Scan for the cell matching the given text and deliver its [x, y] coordinate at center. 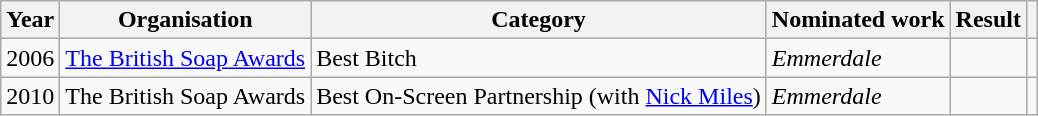
Best Bitch [539, 58]
2010 [30, 96]
Best On-Screen Partnership (with Nick Miles) [539, 96]
Year [30, 20]
Nominated work [858, 20]
2006 [30, 58]
Category [539, 20]
Organisation [186, 20]
Result [988, 20]
